Find where the given text appears and provide that cell's center as [X, Y] coordinate. 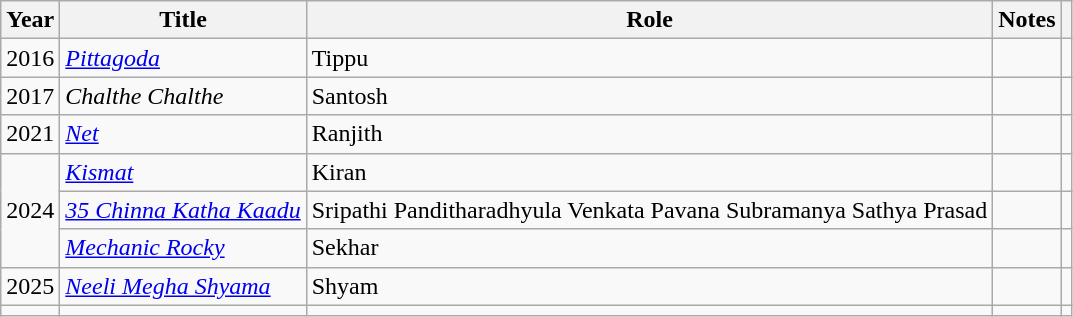
Chalthe Chalthe [183, 96]
Shyam [649, 286]
Mechanic Rocky [183, 248]
Title [183, 20]
2021 [30, 134]
Santosh [649, 96]
Net [183, 134]
Pittagoda [183, 58]
Sekhar [649, 248]
2025 [30, 286]
Neeli Megha Shyama [183, 286]
Kismat [183, 172]
2024 [30, 210]
2016 [30, 58]
Sripathi Panditharadhyula Venkata Pavana Subramanya Sathya Prasad [649, 210]
Kiran [649, 172]
Notes [1027, 20]
Tippu [649, 58]
35 Chinna Katha Kaadu [183, 210]
Role [649, 20]
2017 [30, 96]
Ranjith [649, 134]
Year [30, 20]
